Provide the [x, y] coordinate of the cell's center where the given text is located.  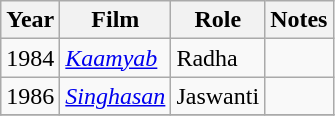
Kaamyab [116, 58]
Role [218, 20]
Jaswanti [218, 96]
Singhasan [116, 96]
1984 [30, 58]
Radha [218, 58]
Year [30, 20]
1986 [30, 96]
Film [116, 20]
Notes [299, 20]
